Detect which cell encompasses the target text, then output its (X, Y) center coordinate. 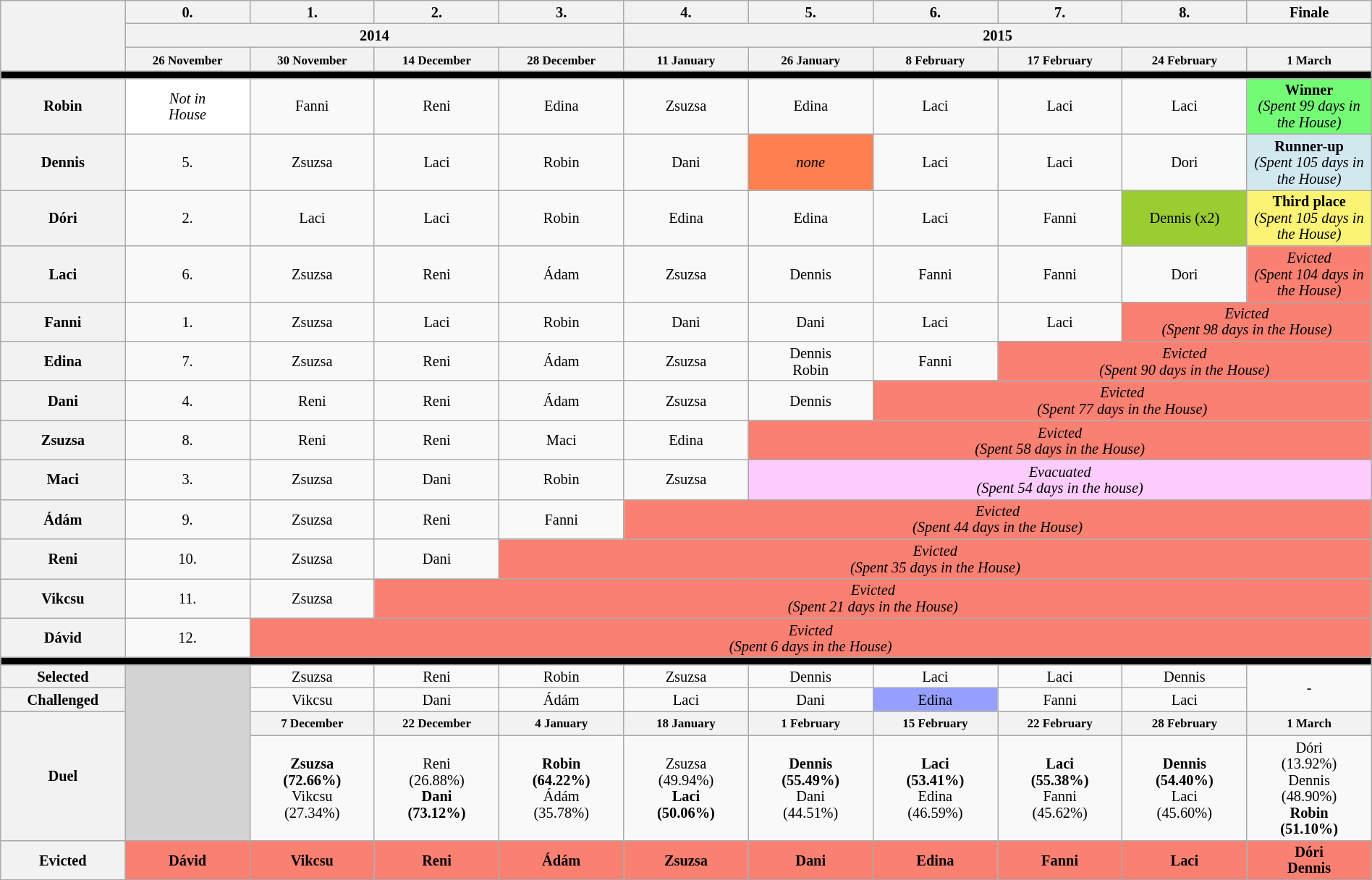
Evicted(Spent 21 days in the House) (873, 598)
Third place(Spent 105 days in the House) (1309, 217)
Evicted(Spent 35 days in the House) (936, 559)
Runner-up(Spent 105 days in the House) (1309, 162)
Evicted (63, 860)
Dennis(55.49%)Dani(44.51%) (810, 787)
9. (187, 520)
none (810, 162)
15 February (935, 723)
Evicted(Spent 104 days in the House) (1309, 274)
8 February (935, 59)
Laci(53.41%)Edina(46.59%) (935, 787)
18 January (686, 723)
22 December (436, 723)
26 November (187, 59)
- (1309, 687)
24 February (1185, 59)
26 January (810, 59)
Dennis(54.40%)Laci(45.60%) (1185, 787)
Evicted(Spent 44 days in the House) (997, 520)
11 January (686, 59)
14 December (436, 59)
Evicted(Spent 90 days in the House) (1184, 360)
DennisRobin (810, 360)
Evicted(Spent 77 days in the House) (1122, 401)
7 December (312, 723)
4 January (562, 723)
22 February (1059, 723)
Zsuzsa(49.94%)Laci(50.06%) (686, 787)
Laci(55.38%)Fanni(45.62%) (1059, 787)
Winner(Spent 99 days in the House) (1309, 106)
Evacuated(Spent 54 days in the house) (1059, 479)
2014 (375, 35)
Zsuzsa(72.66%)Vikcsu(27.34%) (312, 787)
Selected (63, 676)
Dóri(13.92%)Dennis(48.90%)Robin(51.10%) (1309, 787)
2015 (997, 35)
Evicted(Spent 58 days in the House) (1059, 440)
Duel (63, 775)
0. (187, 12)
10. (187, 559)
Evicted(Spent 98 days in the House) (1248, 321)
28 February (1185, 723)
Robin(64.22%)Ádám(35.78%) (562, 787)
Challenged (63, 699)
DóriDennis (1309, 860)
Not inHouse (187, 106)
12. (187, 638)
28 December (562, 59)
Reni(26.88%)Dani(73.12%) (436, 787)
17 February (1059, 59)
Dennis (x2) (1185, 217)
30 November (312, 59)
11. (187, 598)
Dóri (63, 217)
Evicted(Spent 6 days in the House) (810, 638)
Finale (1309, 12)
1 February (810, 723)
